Scan for the cell matching the given text and deliver its (x, y) coordinate at center. 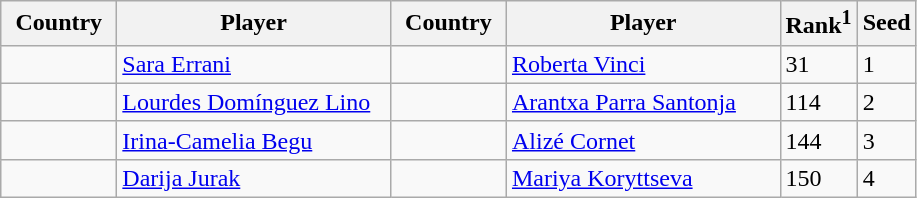
1 (886, 64)
Mariya Koryttseva (643, 178)
Darija Jurak (254, 178)
144 (818, 140)
Seed (886, 24)
150 (818, 178)
3 (886, 140)
Sara Errani (254, 64)
Irina-Camelia Begu (254, 140)
2 (886, 102)
Rank1 (818, 24)
4 (886, 178)
Arantxa Parra Santonja (643, 102)
114 (818, 102)
Roberta Vinci (643, 64)
Lourdes Domínguez Lino (254, 102)
Alizé Cornet (643, 140)
31 (818, 64)
